Return the [x, y] coordinate for the center point of the cell that contains the specified text.  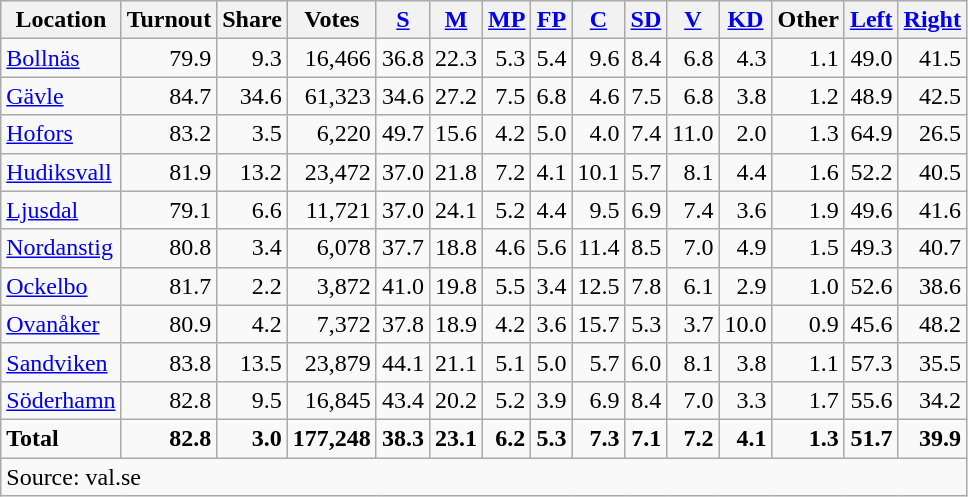
11.0 [693, 134]
6.6 [252, 210]
9.6 [598, 58]
3.3 [746, 400]
Hudiksvall [61, 172]
18.8 [456, 248]
M [456, 20]
40.7 [932, 248]
Söderhamn [61, 400]
15.6 [456, 134]
3.0 [252, 438]
5.1 [507, 362]
Nordanstig [61, 248]
3.9 [552, 400]
4.0 [598, 134]
SD [646, 20]
12.5 [598, 286]
Right [932, 20]
2.2 [252, 286]
4.3 [746, 58]
Left [871, 20]
7.3 [598, 438]
2.9 [746, 286]
49.0 [871, 58]
6.2 [507, 438]
79.9 [169, 58]
38.3 [402, 438]
6,078 [332, 248]
10.1 [598, 172]
48.2 [932, 324]
57.3 [871, 362]
51.7 [871, 438]
3.5 [252, 134]
23.1 [456, 438]
13.5 [252, 362]
80.9 [169, 324]
84.7 [169, 96]
49.7 [402, 134]
5.5 [507, 286]
48.9 [871, 96]
7.8 [646, 286]
16,845 [332, 400]
1.9 [808, 210]
81.9 [169, 172]
21.1 [456, 362]
Total [61, 438]
42.5 [932, 96]
22.3 [456, 58]
40.5 [932, 172]
Source: val.se [484, 477]
Bollnäs [61, 58]
0.9 [808, 324]
43.4 [402, 400]
15.7 [598, 324]
21.8 [456, 172]
20.2 [456, 400]
7.1 [646, 438]
24.1 [456, 210]
38.6 [932, 286]
19.8 [456, 286]
177,248 [332, 438]
6.1 [693, 286]
11,721 [332, 210]
9.3 [252, 58]
41.5 [932, 58]
61,323 [332, 96]
13.2 [252, 172]
39.9 [932, 438]
27.2 [456, 96]
Share [252, 20]
FP [552, 20]
23,472 [332, 172]
52.6 [871, 286]
37.7 [402, 248]
Ljusdal [61, 210]
C [598, 20]
1.6 [808, 172]
45.6 [871, 324]
Hofors [61, 134]
8.5 [646, 248]
Ovanåker [61, 324]
KD [746, 20]
S [402, 20]
5.4 [552, 58]
Ockelbo [61, 286]
MP [507, 20]
V [693, 20]
6,220 [332, 134]
79.1 [169, 210]
83.2 [169, 134]
3,872 [332, 286]
Location [61, 20]
Votes [332, 20]
23,879 [332, 362]
1.0 [808, 286]
1.7 [808, 400]
44.1 [402, 362]
55.6 [871, 400]
83.8 [169, 362]
52.2 [871, 172]
80.8 [169, 248]
64.9 [871, 134]
49.3 [871, 248]
81.7 [169, 286]
49.6 [871, 210]
41.0 [402, 286]
1.2 [808, 96]
7,372 [332, 324]
16,466 [332, 58]
37.8 [402, 324]
36.8 [402, 58]
2.0 [746, 134]
4.9 [746, 248]
Gävle [61, 96]
10.0 [746, 324]
35.5 [932, 362]
18.9 [456, 324]
5.6 [552, 248]
34.2 [932, 400]
11.4 [598, 248]
41.6 [932, 210]
Turnout [169, 20]
6.0 [646, 362]
26.5 [932, 134]
Sandviken [61, 362]
1.5 [808, 248]
3.7 [693, 324]
Other [808, 20]
